Scan for the cell matching the given text and deliver its (X, Y) coordinate at center. 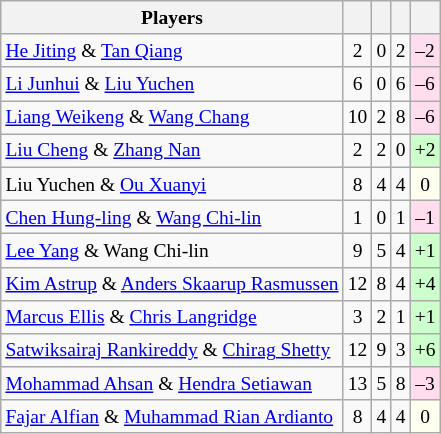
–3 (425, 384)
Liu Yuchen & Ou Xuanyi (172, 184)
+6 (425, 350)
Liu Cheng & Zhang Nan (172, 150)
Liang Weikeng & Wang Chang (172, 118)
13 (358, 384)
Satwiksairaj Rankireddy & Chirag Shetty (172, 350)
Lee Yang & Wang Chi-lin (172, 250)
10 (358, 118)
He Jiting & Tan Qiang (172, 50)
+2 (425, 150)
Fajar Alfian & Muhammad Rian Ardianto (172, 416)
Li Junhui & Liu Yuchen (172, 84)
+4 (425, 284)
Marcus Ellis & Chris Langridge (172, 316)
–2 (425, 50)
Mohammad Ahsan & Hendra Setiawan (172, 384)
Chen Hung-ling & Wang Chi-lin (172, 216)
Kim Astrup & Anders Skaarup Rasmussen (172, 284)
Players (172, 18)
–1 (425, 216)
